Detect which cell encompasses the target text, then output its (X, Y) center coordinate. 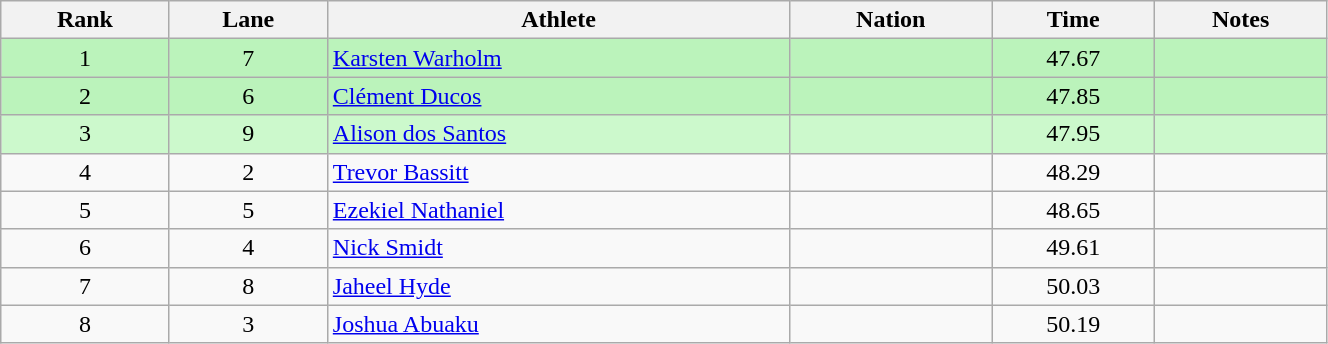
48.29 (1074, 172)
Nick Smidt (558, 248)
Karsten Warholm (558, 58)
Ezekiel Nathaniel (558, 210)
Athlete (558, 20)
47.95 (1074, 134)
1 (85, 58)
Time (1074, 20)
50.03 (1074, 286)
Jaheel Hyde (558, 286)
48.65 (1074, 210)
Alison dos Santos (558, 134)
Clément Ducos (558, 96)
47.85 (1074, 96)
50.19 (1074, 324)
Nation (891, 20)
Lane (248, 20)
9 (248, 134)
Joshua Abuaku (558, 324)
49.61 (1074, 248)
Rank (85, 20)
Trevor Bassitt (558, 172)
Notes (1241, 20)
47.67 (1074, 58)
